For the text-containing cell, return its midpoint in (X, Y) coordinate format. 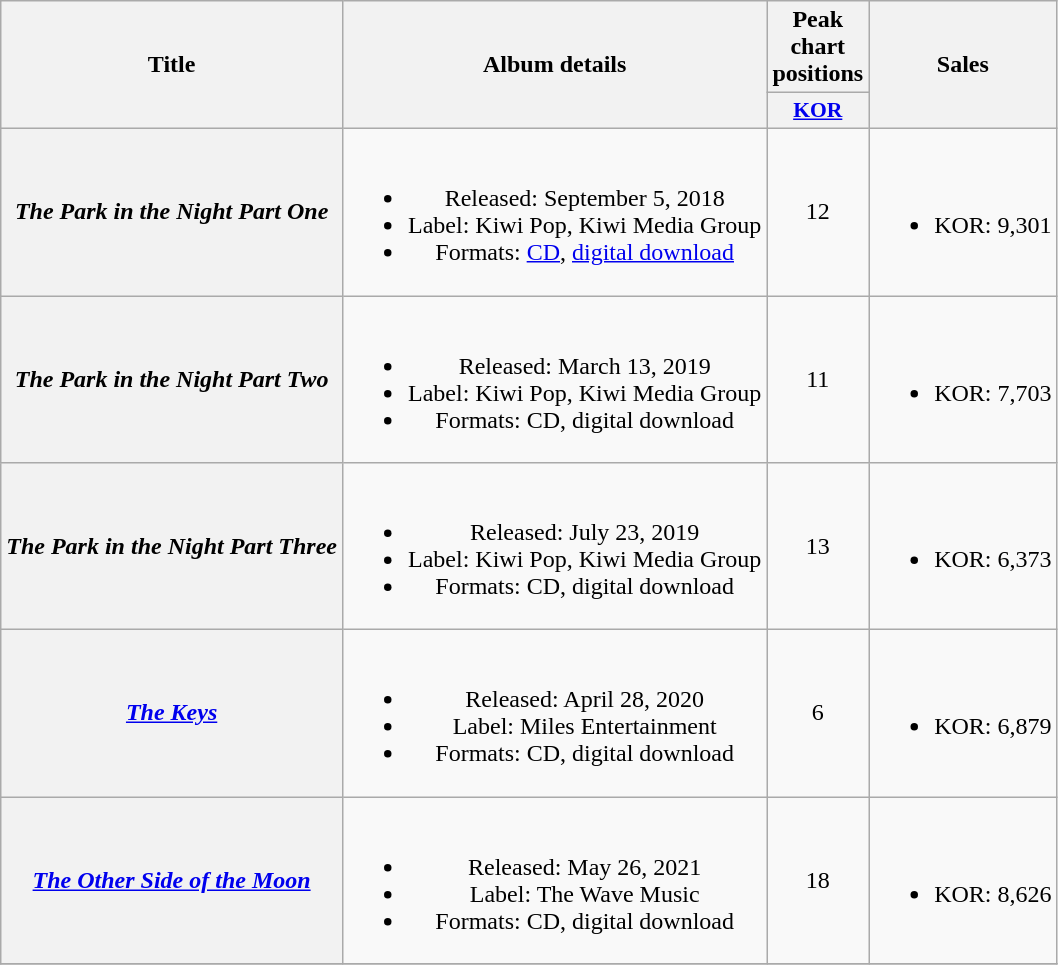
Sales (963, 65)
Released: March 13, 2019Label: Kiwi Pop, Kiwi Media GroupFormats: CD, digital download (554, 380)
18 (818, 880)
13 (818, 546)
KOR: 6,373 (963, 546)
Title (172, 65)
The Park in the Night Part One (172, 212)
KOR: 6,879 (963, 714)
KOR: 9,301 (963, 212)
KOR (818, 111)
6 (818, 714)
The Keys (172, 714)
Released: September 5, 2018Label: Kiwi Pop, Kiwi Media GroupFormats: CD, digital download (554, 212)
12 (818, 212)
The Park in the Night Part Two (172, 380)
The Park in the Night Part Three (172, 546)
The Other Side of the Moon (172, 880)
Released: July 23, 2019Label: Kiwi Pop, Kiwi Media GroupFormats: CD, digital download (554, 546)
Released: May 26, 2021Label: The Wave MusicFormats: CD, digital download (554, 880)
Released: April 28, 2020Label: Miles EntertainmentFormats: CD, digital download (554, 714)
Peak chart positions (818, 47)
11 (818, 380)
KOR: 7,703 (963, 380)
Album details (554, 65)
KOR: 8,626 (963, 880)
